Detect which cell encompasses the target text, then output its [x, y] center coordinate. 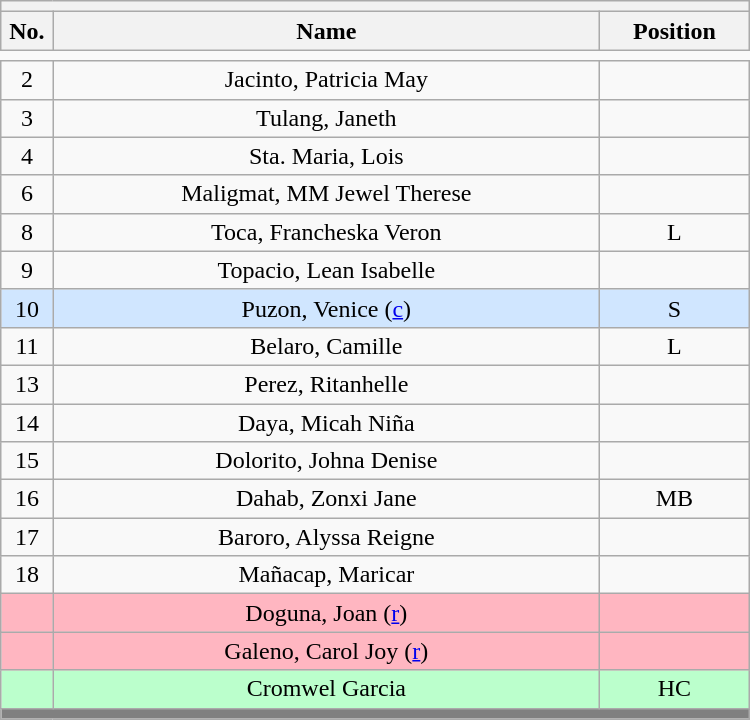
Toca, Francheska Veron [326, 232]
No. [27, 31]
Maligmat, MM Jewel Therese [326, 194]
Baroro, Alyssa Reigne [326, 537]
Topacio, Lean Isabelle [326, 270]
MB [675, 499]
6 [27, 194]
13 [27, 384]
Position [675, 31]
Belaro, Camille [326, 346]
10 [27, 308]
Sta. Maria, Lois [326, 156]
4 [27, 156]
Name [326, 31]
18 [27, 575]
S [675, 308]
HC [675, 689]
15 [27, 461]
Tulang, Janeth [326, 118]
3 [27, 118]
Jacinto, Patricia May [326, 80]
Mañacap, Maricar [326, 575]
17 [27, 537]
Cromwel Garcia [326, 689]
Doguna, Joan (r) [326, 613]
2 [27, 80]
14 [27, 423]
16 [27, 499]
Perez, Ritanhelle [326, 384]
11 [27, 346]
9 [27, 270]
Daya, Micah Niña [326, 423]
Dolorito, Johna Denise [326, 461]
Puzon, Venice (c) [326, 308]
Dahab, Zonxi Jane [326, 499]
Galeno, Carol Joy (r) [326, 651]
8 [27, 232]
